Locate the cell with the specified text and output its (x, y) center coordinate. 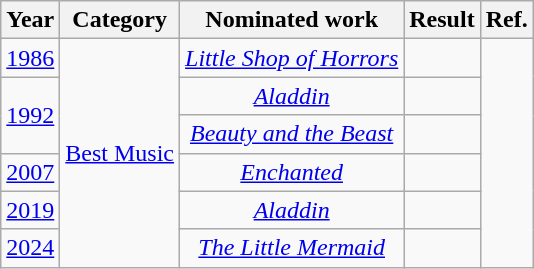
Enchanted (292, 172)
Year (30, 20)
Result (442, 20)
2019 (30, 210)
2024 (30, 248)
1986 (30, 58)
1992 (30, 115)
Best Music (120, 153)
2007 (30, 172)
Beauty and the Beast (292, 134)
The Little Mermaid (292, 248)
Nominated work (292, 20)
Ref. (506, 20)
Category (120, 20)
Little Shop of Horrors (292, 58)
